Locate the cell with the specified text and output its [x, y] center coordinate. 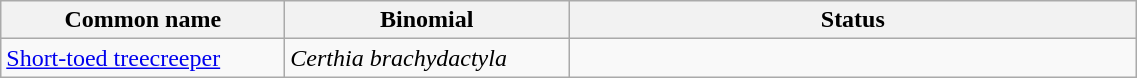
Common name [143, 20]
Certhia brachydactyla [427, 58]
Short-toed treecreeper [143, 58]
Binomial [427, 20]
Status [853, 20]
